Output the (x, y) coordinate of the center of the cell containing the given text.  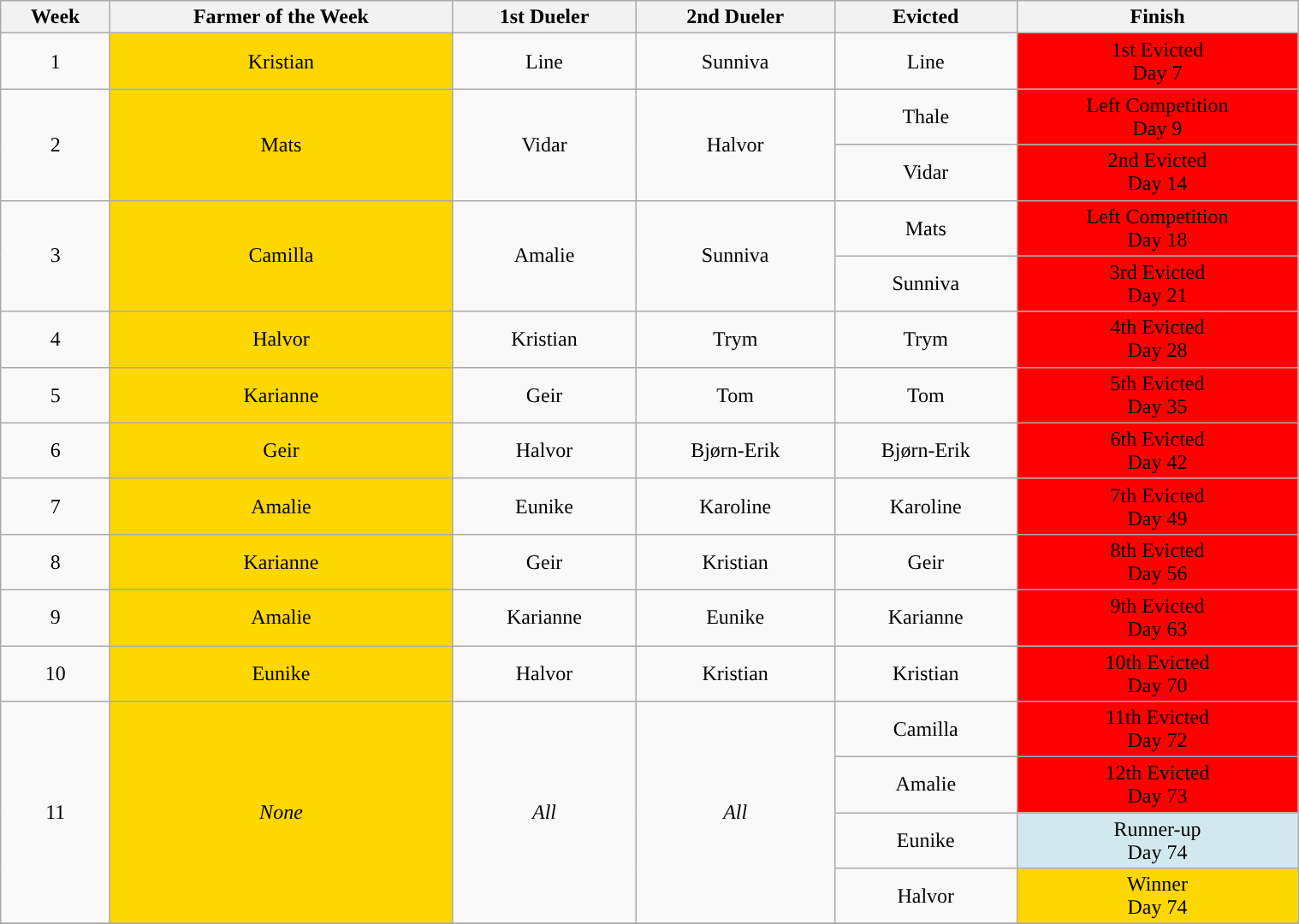
Runner-upDay 74 (1157, 840)
3rd EvictedDay 21 (1157, 284)
Finish (1157, 17)
6th EvictedDay 42 (1157, 450)
2nd EvictedDay 14 (1157, 173)
Left CompetitionDay 9 (1157, 116)
4 (55, 339)
WinnerDay 74 (1157, 897)
8th EvictedDay 56 (1157, 561)
7th EvictedDay 49 (1157, 506)
1 (55, 62)
11th EvictedDay 72 (1157, 729)
Farmer of the Week (281, 17)
5th EvictedDay 35 (1157, 395)
4th EvictedDay 28 (1157, 339)
12th EvictedDay 73 (1157, 785)
Evicted (926, 17)
Left CompetitionDay 18 (1157, 228)
2nd Dueler (735, 17)
5 (55, 395)
6 (55, 450)
3 (55, 256)
1st EvictedDay 7 (1157, 62)
7 (55, 506)
10th EvictedDay 70 (1157, 672)
Week (55, 17)
8 (55, 561)
9th EvictedDay 63 (1157, 618)
9 (55, 618)
10 (55, 672)
2 (55, 145)
1st Dueler (544, 17)
Thale (926, 116)
None (281, 813)
11 (55, 813)
